Extract the [x, y] coordinate from the center of the cell holding the provided text.  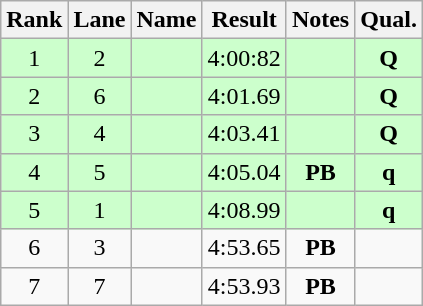
4:03.41 [244, 134]
Notes [320, 20]
4:53.93 [244, 286]
4:01.69 [244, 96]
4:08.99 [244, 210]
Lane [100, 20]
4:00:82 [244, 58]
Rank [34, 20]
Result [244, 20]
Qual. [389, 20]
4:53.65 [244, 248]
4:05.04 [244, 172]
Name [166, 20]
